Locate the cell with the specified text and output its [x, y] center coordinate. 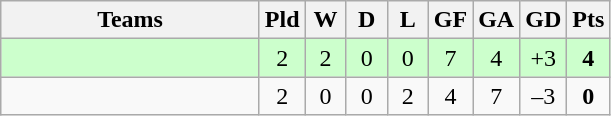
Pld [282, 20]
GF [450, 20]
–3 [544, 96]
W [326, 20]
D [366, 20]
L [408, 20]
+3 [544, 58]
GD [544, 20]
Teams [130, 20]
GA [496, 20]
Pts [588, 20]
